Return the (x, y) coordinate for the center point of the cell that contains the specified text.  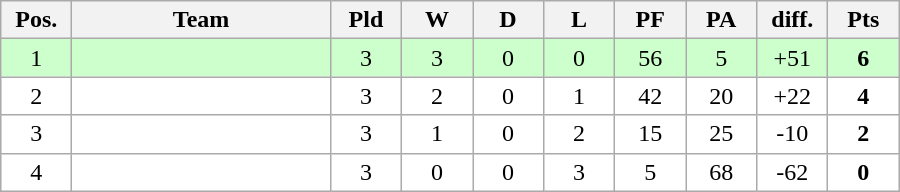
PF (650, 20)
68 (722, 172)
56 (650, 58)
Team (202, 20)
42 (650, 96)
L (580, 20)
6 (864, 58)
Pts (864, 20)
20 (722, 96)
Pos. (36, 20)
W (436, 20)
-62 (792, 172)
-10 (792, 134)
25 (722, 134)
+51 (792, 58)
15 (650, 134)
D (508, 20)
+22 (792, 96)
PA (722, 20)
diff. (792, 20)
Pld (366, 20)
